Capture the cell that displays the provided text and extract its (X, Y) central coordinate. 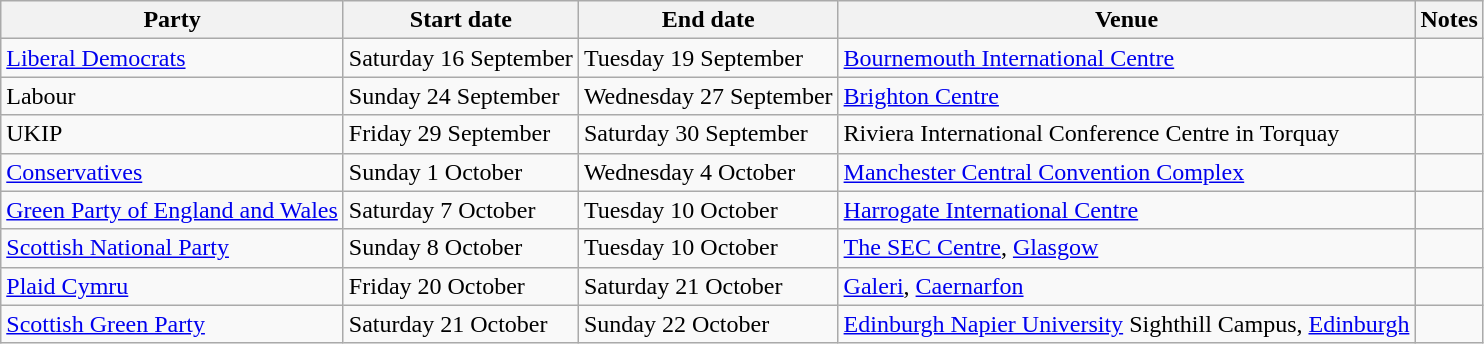
Green Party of England and Wales (172, 210)
Friday 29 September (460, 134)
Riviera International Conference Centre in Torquay (1126, 134)
Labour (172, 96)
UKIP (172, 134)
Plaid Cymru (172, 286)
Sunday 1 October (460, 172)
Sunday 22 October (708, 324)
Party (172, 20)
End date (708, 20)
Harrogate International Centre (1126, 210)
Galeri, Caernarfon (1126, 286)
Liberal Democrats (172, 58)
Scottish Green Party (172, 324)
Saturday 7 October (460, 210)
Wednesday 27 September (708, 96)
Bournemouth International Centre (1126, 58)
Tuesday 19 September (708, 58)
Saturday 30 September (708, 134)
Friday 20 October (460, 286)
Sunday 8 October (460, 248)
Sunday 24 September (460, 96)
Brighton Centre (1126, 96)
Venue (1126, 20)
Scottish National Party (172, 248)
Start date (460, 20)
The SEC Centre, Glasgow (1126, 248)
Wednesday 4 October (708, 172)
Saturday 16 September (460, 58)
Edinburgh Napier University Sighthill Campus, Edinburgh (1126, 324)
Conservatives (172, 172)
Notes (1449, 20)
Manchester Central Convention Complex (1126, 172)
